Identify which cell holds the provided text, then report its [x, y] central coordinate. 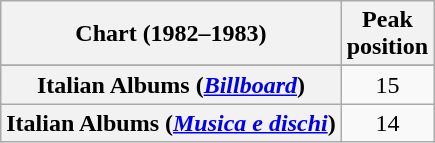
Peakposition [387, 34]
Italian Albums (Musica e dischi) [171, 123]
Chart (1982–1983) [171, 34]
15 [387, 85]
14 [387, 123]
Italian Albums (Billboard) [171, 85]
